Provide the [x, y] coordinate of the cell's center where the given text is located.  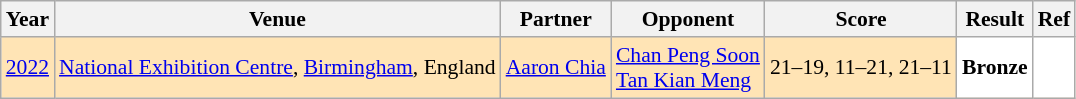
Partner [556, 19]
Year [28, 19]
2022 [28, 68]
Aaron Chia [556, 68]
National Exhibition Centre, Birmingham, England [278, 68]
Opponent [688, 19]
Ref [1054, 19]
Score [861, 19]
Venue [278, 19]
Result [995, 19]
21–19, 11–21, 21–11 [861, 68]
Bronze [995, 68]
Chan Peng Soon Tan Kian Meng [688, 68]
